Search for the cell housing the specified text and yield its [x, y] center coordinate. 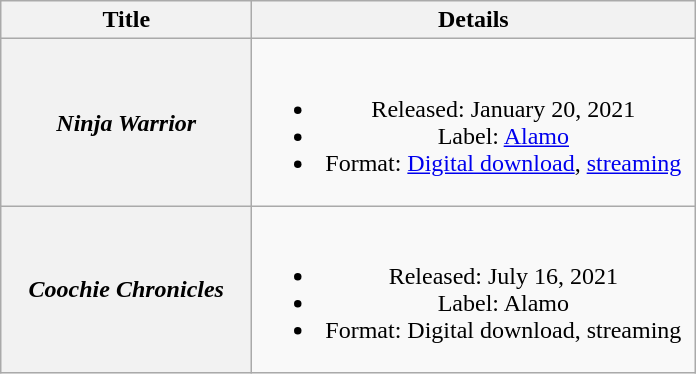
Title [126, 20]
Details [474, 20]
Released: July 16, 2021Label: AlamoFormat: Digital download, streaming [474, 290]
Coochie Chronicles [126, 290]
Released: January 20, 2021Label: AlamoFormat: Digital download, streaming [474, 122]
Ninja Warrior [126, 122]
